Pinpoint the cell where the given text exists, returning its (x, y) midpoint coordinate. 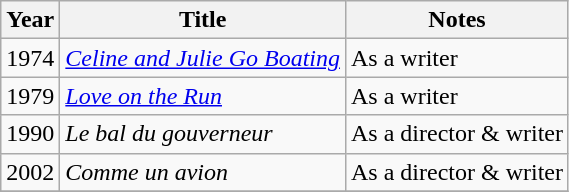
Comme un avion (203, 172)
Notes (456, 20)
1974 (30, 58)
Love on the Run (203, 96)
1990 (30, 134)
Year (30, 20)
1979 (30, 96)
Title (203, 20)
2002 (30, 172)
Le bal du gouverneur (203, 134)
Celine and Julie Go Boating (203, 58)
